For the text-containing cell, return its midpoint in [X, Y] coordinate format. 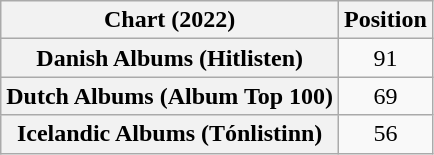
Position [386, 20]
Dutch Albums (Album Top 100) [170, 96]
Chart (2022) [170, 20]
91 [386, 58]
Danish Albums (Hitlisten) [170, 58]
Icelandic Albums (Tónlistinn) [170, 134]
56 [386, 134]
69 [386, 96]
